Provide the [X, Y] coordinate of the cell's center where the given text is located.  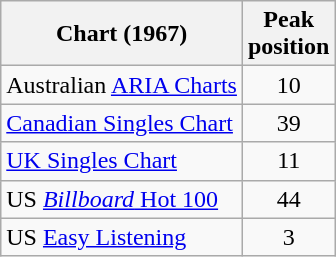
39 [288, 123]
Australian ARIA Charts [122, 85]
3 [288, 237]
Chart (1967) [122, 34]
10 [288, 85]
11 [288, 161]
Peakposition [288, 34]
UK Singles Chart [122, 161]
44 [288, 199]
Canadian Singles Chart [122, 123]
US Billboard Hot 100 [122, 199]
US Easy Listening [122, 237]
